Provide the [x, y] coordinate of the cell's center where the given text is located.  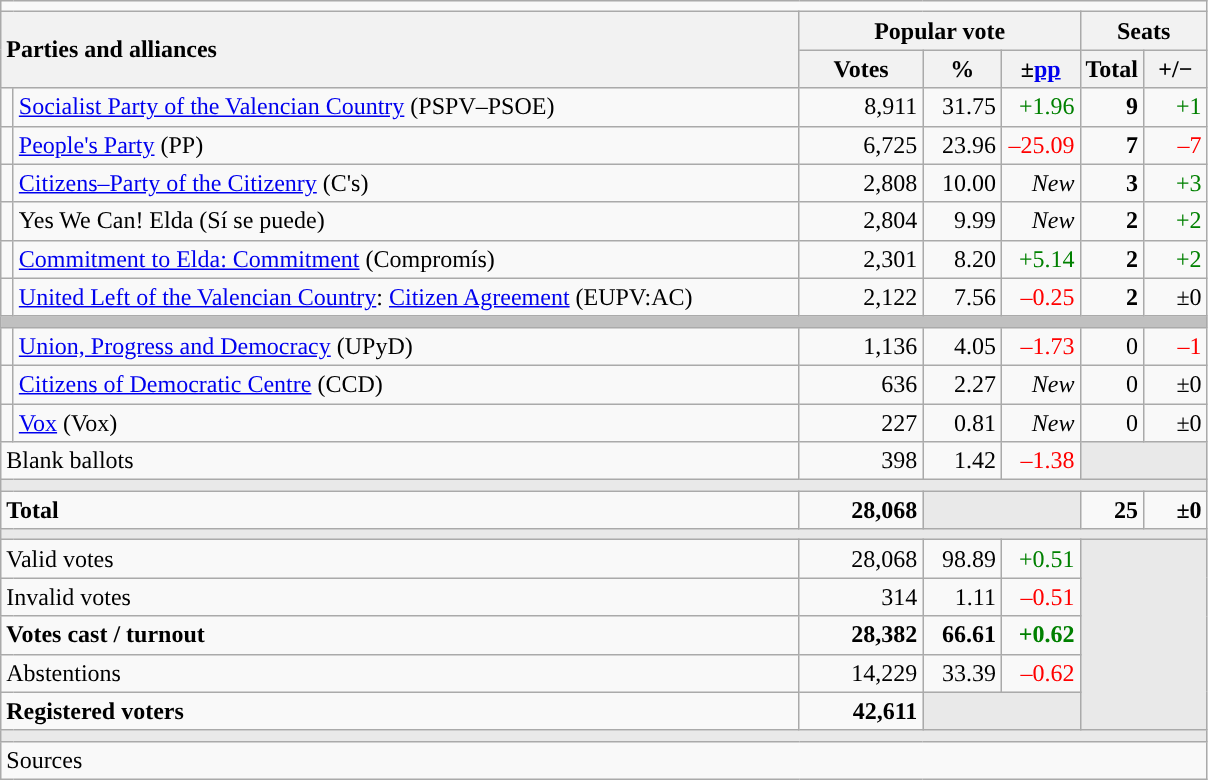
25 [1112, 510]
6,725 [861, 145]
0.81 [962, 423]
–7 [1176, 145]
–0.25 [1040, 297]
+1 [1176, 107]
8.20 [962, 259]
Popular vote [940, 31]
2,122 [861, 297]
8,911 [861, 107]
66.61 [962, 635]
+1.96 [1040, 107]
Sources [604, 760]
–25.09 [1040, 145]
Valid votes [400, 559]
1,136 [861, 346]
Blank ballots [400, 461]
9 [1112, 107]
+3 [1176, 183]
227 [861, 423]
Socialist Party of the Valencian Country (PSPV–PSOE) [406, 107]
28,382 [861, 635]
314 [861, 597]
–0.51 [1040, 597]
9.99 [962, 221]
Yes We Can! Elda (Sí se puede) [406, 221]
398 [861, 461]
Union, Progress and Democracy (UPyD) [406, 346]
–1.73 [1040, 346]
Votes cast / turnout [400, 635]
31.75 [962, 107]
Citizens of Democratic Centre (CCD) [406, 384]
±pp [1040, 69]
1.11 [962, 597]
636 [861, 384]
23.96 [962, 145]
Citizens–Party of the Citizenry (C's) [406, 183]
People's Party (PP) [406, 145]
4.05 [962, 346]
Seats [1144, 31]
2,301 [861, 259]
2.27 [962, 384]
Abstentions [400, 673]
7.56 [962, 297]
+/− [1176, 69]
14,229 [861, 673]
United Left of the Valencian Country: Citizen Agreement (EUPV:AC) [406, 297]
1.42 [962, 461]
Parties and alliances [400, 50]
–1 [1176, 346]
2,808 [861, 183]
98.89 [962, 559]
10.00 [962, 183]
% [962, 69]
Votes [861, 69]
–0.62 [1040, 673]
Commitment to Elda: Commitment (Compromís) [406, 259]
33.39 [962, 673]
–1.38 [1040, 461]
Vox (Vox) [406, 423]
+0.51 [1040, 559]
7 [1112, 145]
Registered voters [400, 711]
+5.14 [1040, 259]
Invalid votes [400, 597]
3 [1112, 183]
+0.62 [1040, 635]
42,611 [861, 711]
2,804 [861, 221]
